Return the (x, y) coordinate for the center point of the cell that contains the specified text.  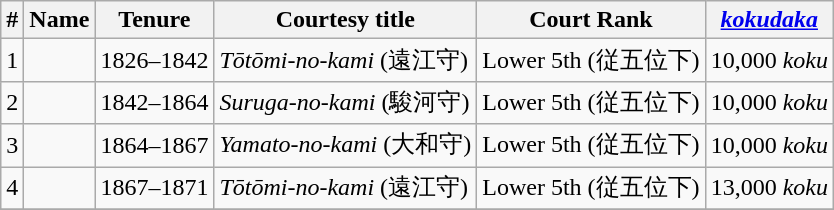
Courtesy title (346, 20)
13,000 koku (769, 188)
Suruga-no-kami (駿河守) (346, 102)
1 (12, 60)
1842–1864 (154, 102)
1864–1867 (154, 146)
1867–1871 (154, 188)
Name (60, 20)
kokudaka (769, 20)
4 (12, 188)
# (12, 20)
Tenure (154, 20)
2 (12, 102)
1826–1842 (154, 60)
Yamato-no-kami (大和守) (346, 146)
Court Rank (591, 20)
3 (12, 146)
